Detect which cell encompasses the target text, then output its [x, y] center coordinate. 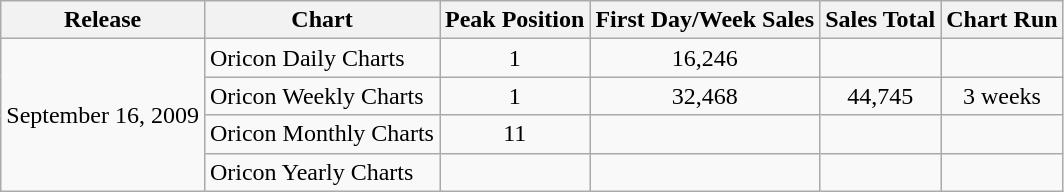
Peak Position [515, 20]
Sales Total [880, 20]
11 [515, 134]
Oricon Monthly Charts [322, 134]
Release [103, 20]
Oricon Daily Charts [322, 58]
Oricon Yearly Charts [322, 172]
Oricon Weekly Charts [322, 96]
16,246 [705, 58]
32,468 [705, 96]
Chart Run [1002, 20]
September 16, 2009 [103, 115]
Chart [322, 20]
3 weeks [1002, 96]
44,745 [880, 96]
First Day/Week Sales [705, 20]
